Capture the cell that displays the provided text and extract its (X, Y) central coordinate. 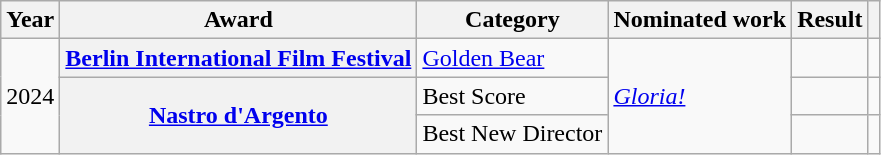
Gloria! (700, 96)
Nastro d'Argento (238, 115)
2024 (30, 96)
Berlin International Film Festival (238, 58)
Category (512, 20)
Result (830, 20)
Year (30, 20)
Award (238, 20)
Best New Director (512, 134)
Best Score (512, 96)
Golden Bear (512, 58)
Nominated work (700, 20)
